Locate the cell with the specified text and output its (x, y) center coordinate. 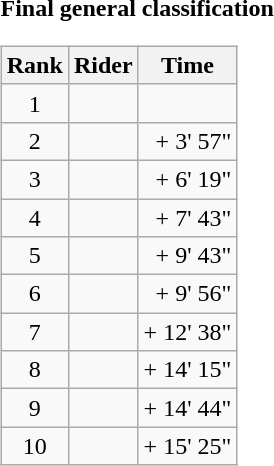
+ 7' 43" (188, 217)
9 (34, 408)
+ 15' 25" (188, 446)
1 (34, 103)
4 (34, 217)
7 (34, 332)
5 (34, 256)
6 (34, 294)
10 (34, 446)
8 (34, 370)
Rank (34, 65)
Rider (103, 65)
+ 3' 57" (188, 141)
+ 9' 56" (188, 294)
+ 14' 15" (188, 370)
+ 9' 43" (188, 256)
+ 6' 19" (188, 179)
+ 14' 44" (188, 408)
2 (34, 141)
Time (188, 65)
+ 12' 38" (188, 332)
3 (34, 179)
